Detect which cell encompasses the target text, then output its [x, y] center coordinate. 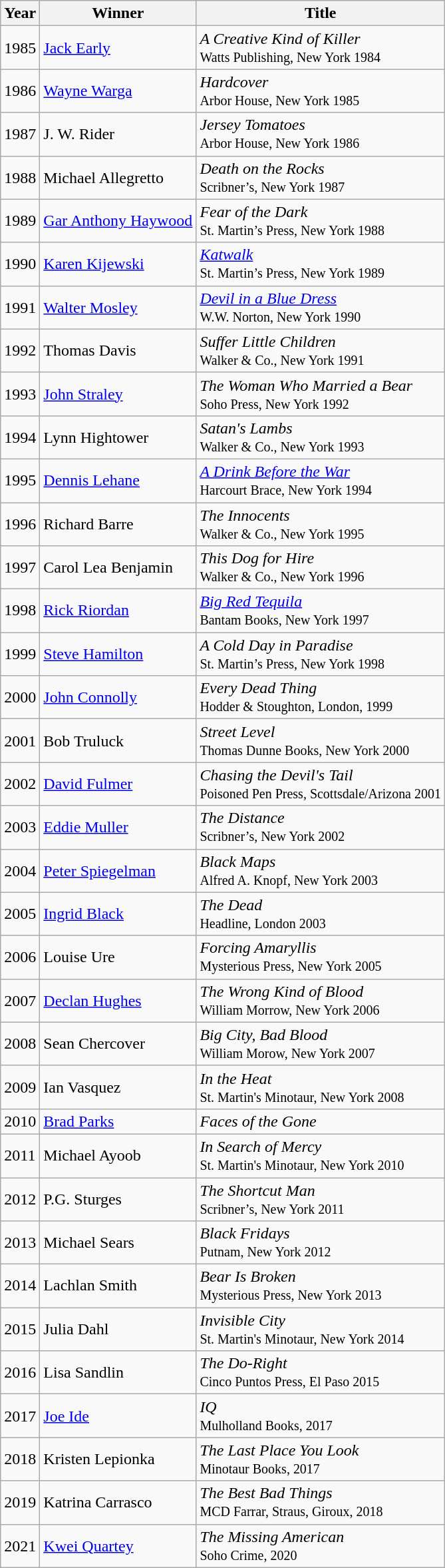
1986 [20, 91]
1999 [20, 654]
The InnocentsWalker & Co., New York 1995 [321, 523]
John Straley [118, 394]
Thomas Davis [118, 350]
Chasing the Devil's Tail Poisoned Pen Press, Scottsdale/Arizona 2001 [321, 784]
Louise Ure [118, 957]
The DeadHeadline, London 2003 [321, 914]
Black FridaysPutnam, New York 2012 [321, 1242]
The Last Place You LookMinotaur Books, 2017 [321, 1459]
A Creative Kind of KillerWatts Publishing, New York 1984 [321, 48]
Title [321, 13]
2000 [20, 698]
Carol Lea Benjamin [118, 567]
Invisible CitySt. Martin's Minotaur, New York 2014 [321, 1329]
2009 [20, 1087]
Suffer Little ChildrenWalker & Co., New York 1991 [321, 350]
The Missing AmericanSoho Crime, 2020 [321, 1546]
The Shortcut ManScribner’s, New York 2011 [321, 1198]
Dennis Lehane [118, 481]
1991 [20, 308]
2005 [20, 914]
Jack Early [118, 48]
Brad Parks [118, 1121]
Karen Kijewski [118, 264]
Katrina Carrasco [118, 1502]
1985 [20, 48]
Street LevelThomas Dunne Books, New York 2000 [321, 740]
Sean Chercover [118, 1044]
Winner [118, 13]
2007 [20, 1000]
Ingrid Black [118, 914]
In the HeatSt. Martin's Minotaur, New York 2008 [321, 1087]
2004 [20, 871]
Michael Allegretto [118, 177]
Jersey TomatoesArbor House, New York 1986 [321, 134]
Lachlan Smith [118, 1286]
The Do-RightCinco Puntos Press, El Paso 2015 [321, 1373]
Rick Riordan [118, 611]
Michael Sears [118, 1242]
1989 [20, 221]
2017 [20, 1416]
Peter Spiegelman [118, 871]
Satan's LambsWalker & Co., New York 1993 [321, 437]
1995 [20, 481]
A Cold Day in ParadiseSt. Martin’s Press, New York 1998 [321, 654]
1994 [20, 437]
2010 [20, 1121]
Bear Is BrokenMysterious Press, New York 2013 [321, 1286]
Julia Dahl [118, 1329]
This Dog for Hire Walker & Co., New York 1996 [321, 567]
Lynn Hightower [118, 437]
2019 [20, 1502]
1993 [20, 394]
Fear of the DarkSt. Martin’s Press, New York 1988 [321, 221]
Kristen Lepionka [118, 1459]
Black MapsAlfred A. Knopf, New York 2003 [321, 871]
2016 [20, 1373]
1992 [20, 350]
1987 [20, 134]
2006 [20, 957]
1998 [20, 611]
2013 [20, 1242]
Every Dead ThingHodder & Stoughton, London, 1999 [321, 698]
Kwei Quartey [118, 1546]
Bob Truluck [118, 740]
Walter Mosley [118, 308]
1988 [20, 177]
The Wrong Kind of BloodWilliam Morrow, New York 2006 [321, 1000]
2018 [20, 1459]
Year [20, 13]
Eddie Muller [118, 827]
Big Red TequilaBantam Books, New York 1997 [321, 611]
Death on the RocksScribner’s, New York 1987 [321, 177]
Faces of the Gone [321, 1121]
The Best Bad ThingsMCD Farrar, Straus, Giroux, 2018 [321, 1502]
1996 [20, 523]
2003 [20, 827]
2021 [20, 1546]
Joe Ide [118, 1416]
Michael Ayoob [118, 1156]
1997 [20, 567]
2002 [20, 784]
2001 [20, 740]
IQMulholland Books, 2017 [321, 1416]
A Drink Before the WarHarcourt Brace, New York 1994 [321, 481]
2014 [20, 1286]
John Connolly [118, 698]
Richard Barre [118, 523]
J. W. Rider [118, 134]
Wayne Warga [118, 91]
P.G. Sturges [118, 1198]
2015 [20, 1329]
In Search of MercySt. Martin's Minotaur, New York 2010 [321, 1156]
HardcoverArbor House, New York 1985 [321, 91]
The Woman Who Married a BearSoho Press, New York 1992 [321, 394]
Steve Hamilton [118, 654]
Forcing AmaryllisMysterious Press, New York 2005 [321, 957]
Declan Hughes [118, 1000]
Lisa Sandlin [118, 1373]
2012 [20, 1198]
Gar Anthony Haywood [118, 221]
1990 [20, 264]
Devil in a Blue DressW.W. Norton, New York 1990 [321, 308]
KatwalkSt. Martin’s Press, New York 1989 [321, 264]
2011 [20, 1156]
Big City, Bad BloodWilliam Morow, New York 2007 [321, 1044]
David Fulmer [118, 784]
The DistanceScribner’s, New York 2002 [321, 827]
Ian Vasquez [118, 1087]
2008 [20, 1044]
